Determine the [x, y] coordinate at the center of the cell enclosing the given text.  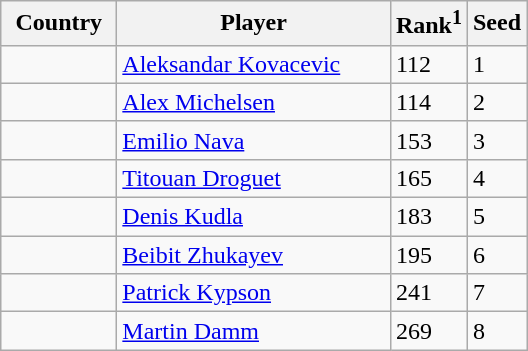
Titouan Droguet [254, 178]
Rank1 [428, 24]
8 [496, 331]
195 [428, 255]
2 [496, 102]
Aleksandar Kovacevic [254, 64]
Martin Damm [254, 331]
4 [496, 178]
112 [428, 64]
Denis Kudla [254, 217]
Player [254, 24]
Country [59, 24]
Alex Michelsen [254, 102]
165 [428, 178]
Beibit Zhukayev [254, 255]
Patrick Kypson [254, 293]
153 [428, 140]
5 [496, 217]
Emilio Nava [254, 140]
Seed [496, 24]
3 [496, 140]
114 [428, 102]
269 [428, 331]
241 [428, 293]
6 [496, 255]
7 [496, 293]
1 [496, 64]
183 [428, 217]
